Output the [X, Y] coordinate of the center of the cell containing the given text.  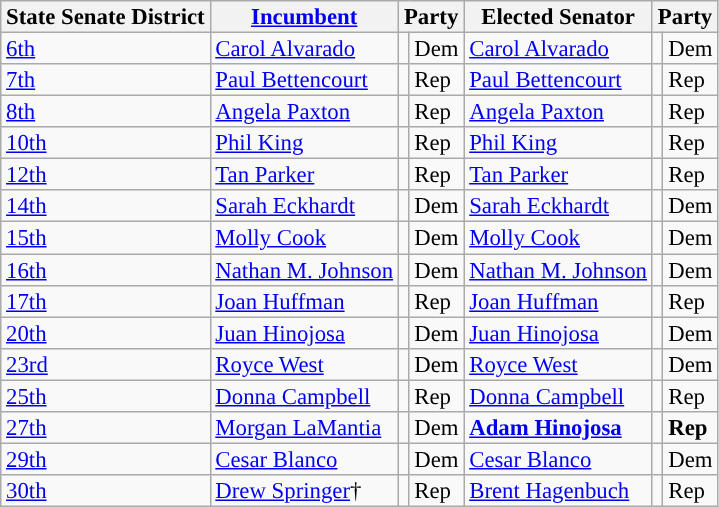
10th [106, 143]
23rd [106, 364]
17th [106, 301]
8th [106, 112]
Adam Hinojosa [558, 428]
Drew Springer† [304, 491]
14th [106, 206]
6th [106, 49]
16th [106, 270]
29th [106, 459]
25th [106, 396]
7th [106, 80]
Morgan LaMantia [304, 428]
Incumbent [304, 17]
Brent Hagenbuch [558, 491]
15th [106, 238]
20th [106, 333]
12th [106, 175]
State Senate District [106, 17]
27th [106, 428]
Elected Senator [558, 17]
30th [106, 491]
